Detect which cell encompasses the target text, then output its [x, y] center coordinate. 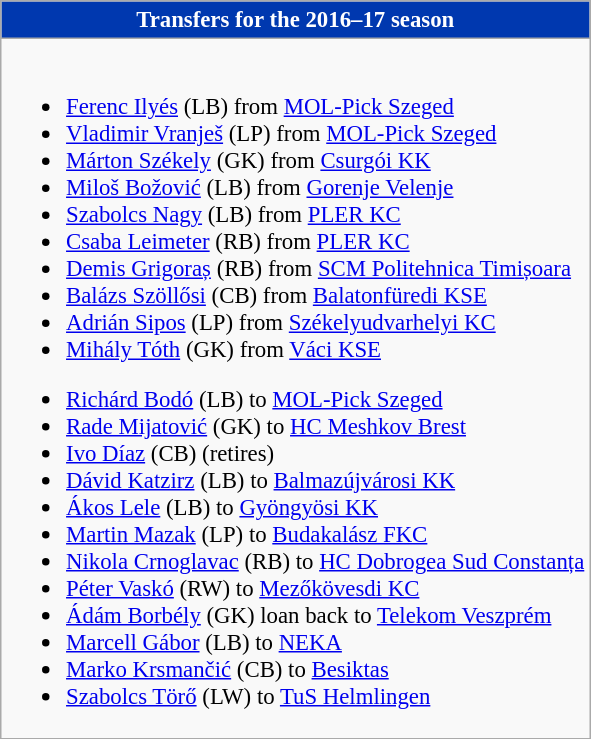
Transfers for the 2016–17 season [296, 20]
